Return (X, Y) of the center of cell containing provided text 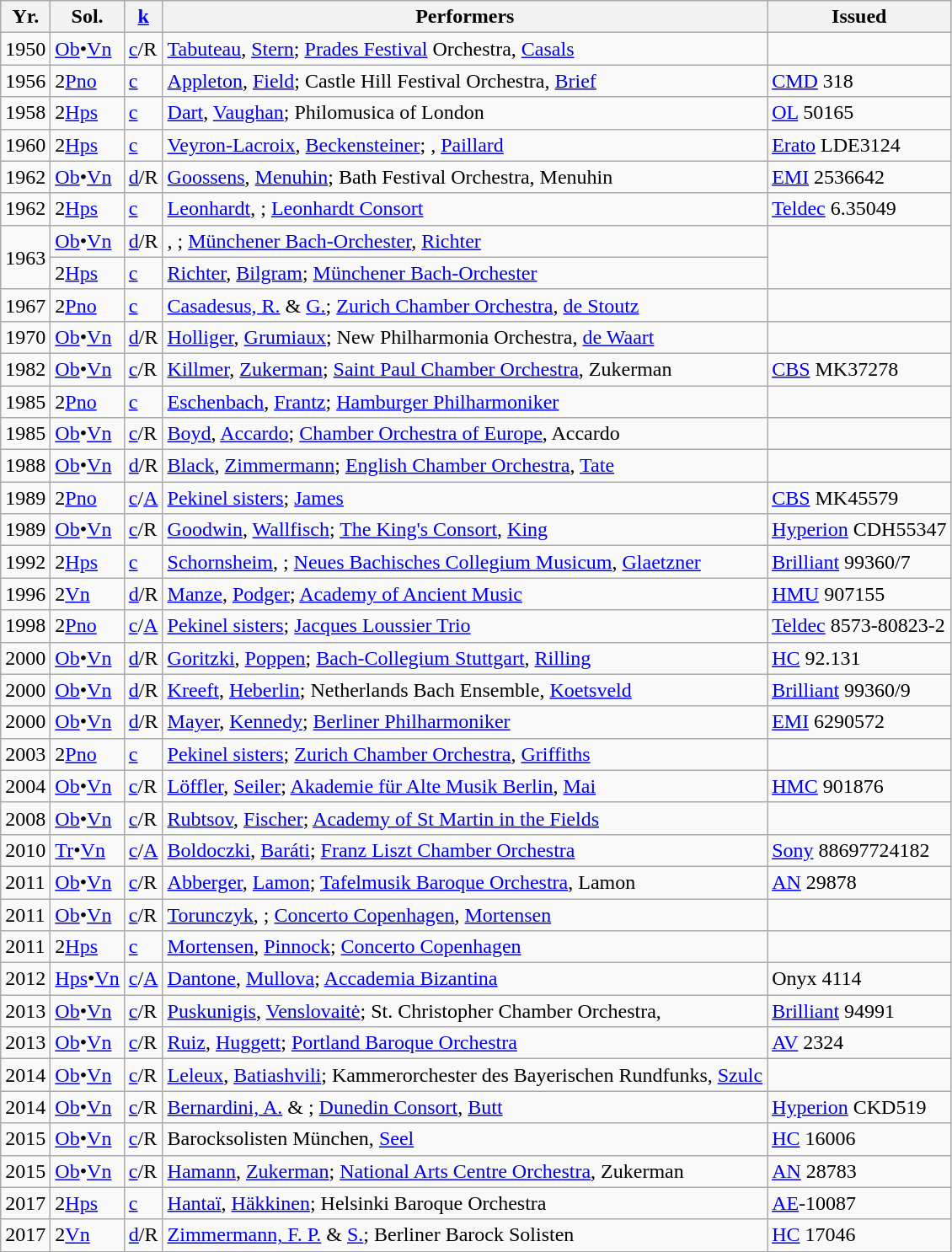
1958 (25, 113)
Black, Zimmermann; English Chamber Orchestra, Tate (465, 466)
Hantaï, Häkkinen; Helsinki Baroque Orchestra (465, 1203)
AV 2324 (859, 1043)
1970 (25, 337)
1992 (25, 562)
Ruiz, Huggett; Portland Baroque Orchestra (465, 1043)
, ; Münchener Bach-Orchester, Richter (465, 241)
1998 (25, 626)
Eschenbach, Frantz; Hamburger Philharmoniker (465, 402)
Hamann, Zukerman; National Arts Centre Orchestra, Zukerman (465, 1171)
Rubtsov, Fischer; Academy of St Martin in the Fields (465, 818)
EMI 6290572 (859, 722)
Brilliant 99360/9 (859, 690)
Goritzki, Poppen; Bach-Collegium Stuttgart, Rilling (465, 658)
AN 28783 (859, 1171)
Casadesus, R. & G.; Zurich Chamber Orchestra, de Stoutz (465, 305)
HMU 907155 (859, 594)
1996 (25, 594)
Pekinel sisters; Jacques Loussier Trio (465, 626)
1982 (25, 369)
Mayer, Kennedy; Berliner Philharmoniker (465, 722)
1956 (25, 81)
HC 16006 (859, 1139)
Abberger, Lamon; Tafelmusik Baroque Orchestra, Lamon (465, 882)
Pekinel sisters; Zurich Chamber Orchestra, Griffiths (465, 754)
2003 (25, 754)
Barocksolisten München, Seel (465, 1139)
Dantone, Mullova; Accademia Bizantina (465, 979)
Appleton, Field; Castle Hill Festival Orchestra, Brief (465, 81)
Goossens, Menuhin; Bath Festival Orchestra, Menuhin (465, 177)
1988 (25, 466)
Mortensen, Pinnock; Concerto Copenhagen (465, 947)
Puskunigis, Venslovaitė; St. Christopher Chamber Orchestra, (465, 1011)
AN 29878 (859, 882)
Kreeft, Heberlin; Netherlands Bach Ensemble, Koetsveld (465, 690)
Veyron-Lacroix, Beckensteiner; , Paillard (465, 145)
Löffler, Seiler; Akademie für Alte Musik Berlin, Mai (465, 786)
Pekinel sisters; James (465, 498)
Brilliant 99360/7 (859, 562)
2004 (25, 786)
Tr•Vn (88, 850)
OL 50165 (859, 113)
1960 (25, 145)
Leonhardt, ; Leonhardt Consort (465, 209)
HC 92.131 (859, 658)
EMI 2536642 (859, 177)
Teldec 6.35049 (859, 209)
Hyperion CKD519 (859, 1107)
Manze, Podger; Academy of Ancient Music (465, 594)
Hps•Vn (88, 979)
1967 (25, 305)
Boyd, Accardo; Chamber Orchestra of Europe, Accardo (465, 434)
Teldec 8573-80823-2 (859, 626)
2010 (25, 850)
Yr. (25, 17)
Sony 88697724182 (859, 850)
Zimmermann, F. P. & S.; Berliner Barock Solisten (465, 1235)
1963 (25, 257)
AE-10087 (859, 1203)
Erato LDE3124 (859, 145)
CBS MK37278 (859, 369)
Dart, Vaughan; Philomusica of London (465, 113)
HMC 901876 (859, 786)
Tabuteau, Stern; Prades Festival Orchestra, Casals (465, 49)
2012 (25, 979)
Holliger, Grumiaux; New Philharmonia Orchestra, de Waart (465, 337)
Performers (465, 17)
CBS MK45579 (859, 498)
k (143, 17)
CMD 318 (859, 81)
Schornsheim, ; Neues Bachisches Collegium Musicum, Glaetzner (465, 562)
Richter, Bilgram; Münchener Bach-Orchester (465, 273)
Hyperion CDH55347 (859, 530)
Sol. (88, 17)
Killmer, Zukerman; Saint Paul Chamber Orchestra, Zukerman (465, 369)
Boldoczki, Baráti; Franz Liszt Chamber Orchestra (465, 850)
Leleux, Batiashvili; Kammerorchester des Bayerischen Rundfunks, Szulc (465, 1075)
Torunczyk, ; Concerto Copenhagen, Mortensen (465, 914)
2008 (25, 818)
HC 17046 (859, 1235)
Brilliant 94991 (859, 1011)
Issued (859, 17)
1950 (25, 49)
Onyx 4114 (859, 979)
Bernardini, A. & ; Dunedin Consort, Butt (465, 1107)
Goodwin, Wallfisch; The King's Consort, King (465, 530)
